Locate the cell with the specified text and output its [X, Y] center coordinate. 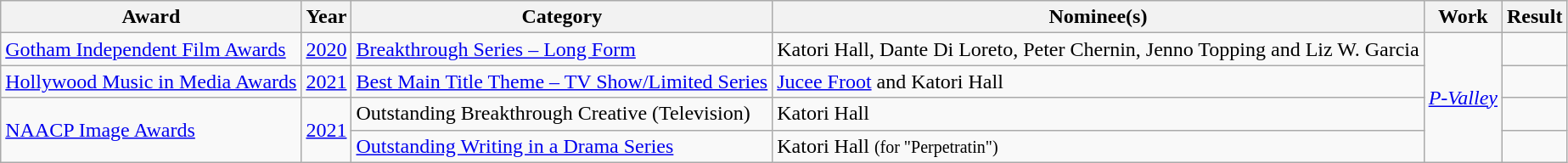
Breakthrough Series – Long Form [562, 49]
Outstanding Writing in a Drama Series [562, 146]
Katori Hall [1099, 114]
Best Main Title Theme – TV Show/Limited Series [562, 81]
P-Valley [1463, 98]
Katori Hall, Dante Di Loreto, Peter Chernin, Jenno Topping and Liz W. Garcia [1099, 49]
NAACP Image Awards [151, 130]
Year [326, 17]
Gotham Independent Film Awards [151, 49]
Award [151, 17]
Jucee Froot and Katori Hall [1099, 81]
Result [1535, 17]
Katori Hall (for "Perpetratin") [1099, 146]
Outstanding Breakthrough Creative (Television) [562, 114]
Category [562, 17]
Nominee(s) [1099, 17]
Hollywood Music in Media Awards [151, 81]
Work [1463, 17]
2020 [326, 49]
